Pinpoint the cell where the given text exists, returning its (X, Y) midpoint coordinate. 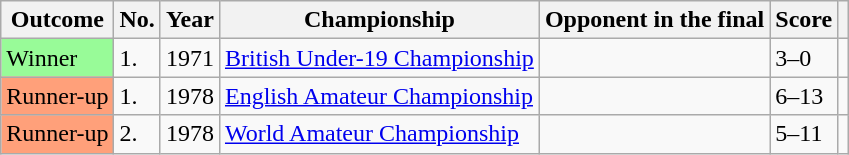
No. (137, 20)
Winner (58, 58)
English Amateur Championship (379, 96)
Year (190, 20)
3–0 (804, 58)
Outcome (58, 20)
Score (804, 20)
Opponent in the final (654, 20)
1971 (190, 58)
6–13 (804, 96)
World Amateur Championship (379, 134)
5–11 (804, 134)
Championship (379, 20)
2. (137, 134)
British Under-19 Championship (379, 58)
